For the text-containing cell, return its midpoint in (X, Y) coordinate format. 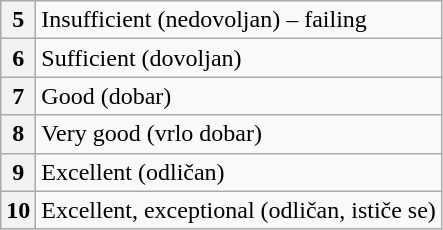
Good (dobar) (239, 96)
Excellent, exceptional (odličan, ističe se) (239, 210)
6 (18, 58)
Very good (vrlo dobar) (239, 134)
Excellent (odličan) (239, 172)
7 (18, 96)
Insufficient (nedovoljan) – failing (239, 20)
9 (18, 172)
5 (18, 20)
8 (18, 134)
Sufficient (dovoljan) (239, 58)
10 (18, 210)
